Return [x, y] of the center of cell containing provided text 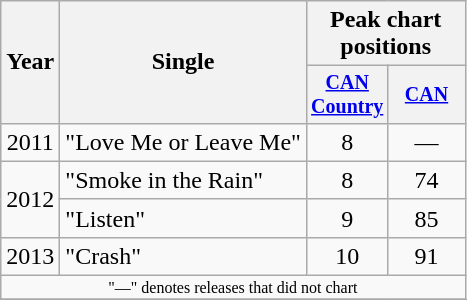
2011 [30, 142]
91 [426, 256]
"—" denotes releases that did not chart [233, 288]
Single [184, 62]
— [426, 142]
Peak chartpositions [386, 34]
CAN [426, 94]
2013 [30, 256]
"Smoke in the Rain" [184, 180]
"Love Me or Leave Me" [184, 142]
74 [426, 180]
10 [347, 256]
9 [347, 218]
"Listen" [184, 218]
"Crash" [184, 256]
2012 [30, 199]
Year [30, 62]
CAN Country [347, 94]
85 [426, 218]
